Scan for the cell matching the given text and deliver its (x, y) coordinate at center. 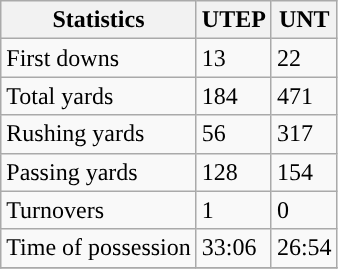
Statistics (99, 20)
471 (304, 96)
154 (304, 172)
UNT (304, 20)
33:06 (234, 248)
First downs (99, 58)
128 (234, 172)
26:54 (304, 248)
22 (304, 58)
13 (234, 58)
Turnovers (99, 210)
UTEP (234, 20)
317 (304, 134)
Passing yards (99, 172)
56 (234, 134)
Total yards (99, 96)
Time of possession (99, 248)
0 (304, 210)
Rushing yards (99, 134)
1 (234, 210)
184 (234, 96)
